For the text-containing cell, return its midpoint in (X, Y) coordinate format. 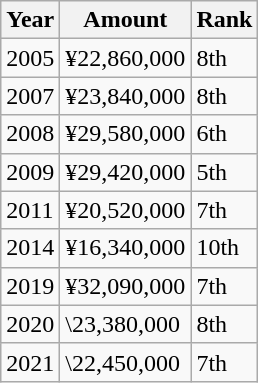
10th (224, 248)
2019 (30, 286)
¥22,860,000 (126, 58)
¥29,580,000 (126, 134)
2011 (30, 210)
¥32,090,000 (126, 286)
2021 (30, 362)
Amount (126, 20)
¥20,520,000 (126, 210)
\23,380,000 (126, 324)
5th (224, 172)
2009 (30, 172)
2007 (30, 96)
6th (224, 134)
2020 (30, 324)
2014 (30, 248)
¥23,840,000 (126, 96)
2005 (30, 58)
\22,450,000 (126, 362)
2008 (30, 134)
Year (30, 20)
¥29,420,000 (126, 172)
Rank (224, 20)
¥16,340,000 (126, 248)
